Search for the cell housing the specified text and yield its (X, Y) center coordinate. 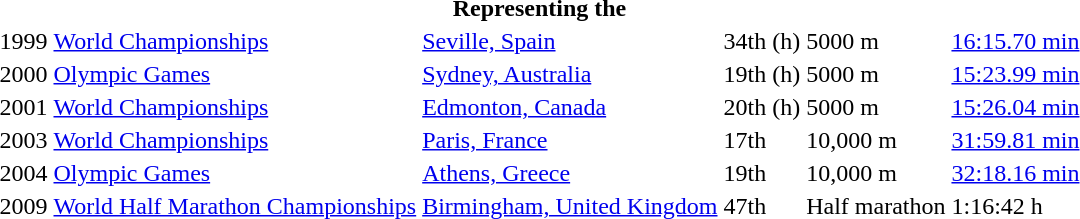
Paris, France (570, 140)
17th (762, 140)
Seville, Spain (570, 41)
19th (h) (762, 74)
19th (762, 173)
Sydney, Australia (570, 74)
Athens, Greece (570, 173)
Edmonton, Canada (570, 107)
34th (h) (762, 41)
20th (h) (762, 107)
